Return [x, y] of the center of cell containing provided text 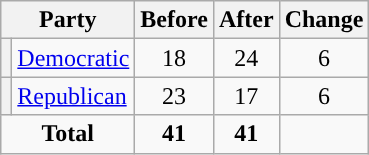
18 [174, 58]
Republican [74, 96]
Before [174, 20]
Total [68, 134]
24 [246, 58]
Change [324, 20]
Democratic [74, 58]
17 [246, 96]
23 [174, 96]
Party [68, 20]
After [246, 20]
